Capture the cell that displays the provided text and extract its [X, Y] central coordinate. 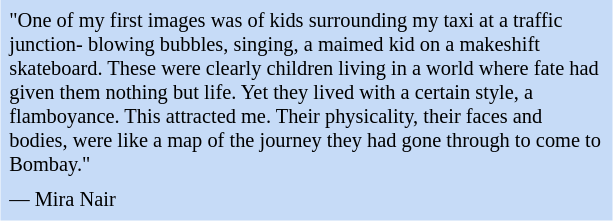
— Mira Nair [306, 200]
